Return the [x, y] coordinate for the center point of the cell that contains the specified text.  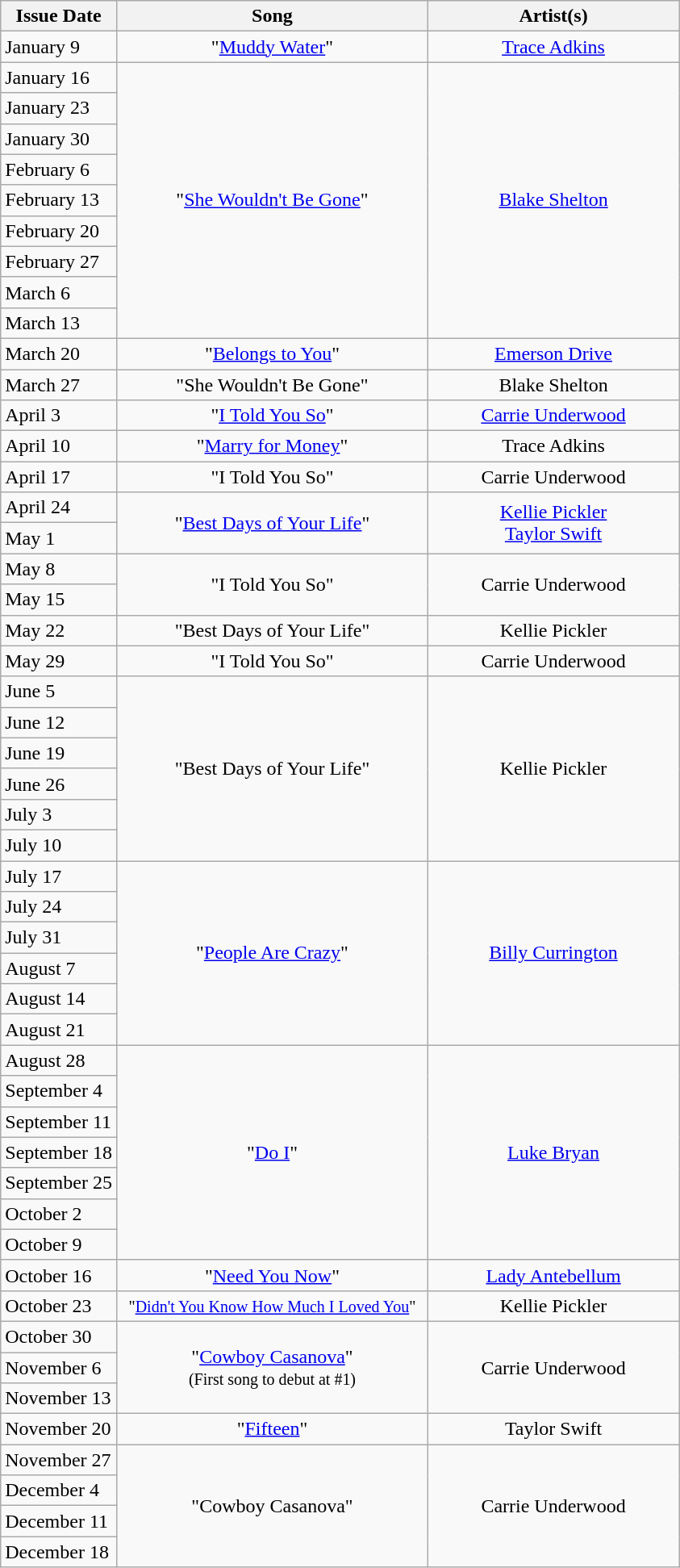
Artist(s) [553, 16]
June 12 [59, 722]
Luke Bryan [553, 1152]
July 24 [59, 907]
January 16 [59, 77]
"Need You Now" [272, 1275]
February 13 [59, 200]
May 8 [59, 569]
February 20 [59, 231]
February 6 [59, 169]
July 3 [59, 814]
March 27 [59, 385]
August 21 [59, 1030]
April 17 [59, 477]
December 18 [59, 1552]
"Didn't You Know How Much I Loved You" [272, 1306]
November 13 [59, 1399]
April 10 [59, 446]
October 23 [59, 1306]
Kellie Pickler Taylor Swift [553, 523]
January 9 [59, 47]
"Fifteen" [272, 1429]
"Marry for Money" [272, 446]
September 18 [59, 1152]
July 10 [59, 845]
September 4 [59, 1091]
May 1 [59, 538]
March 6 [59, 292]
June 5 [59, 692]
July 17 [59, 876]
February 27 [59, 261]
March 20 [59, 353]
"Do I" [272, 1152]
December 11 [59, 1521]
November 6 [59, 1368]
September 25 [59, 1183]
July 31 [59, 938]
August 14 [59, 999]
"Cowboy Casanova" [272, 1506]
Song [272, 16]
June 26 [59, 784]
November 27 [59, 1460]
August 7 [59, 968]
October 2 [59, 1214]
"Cowboy Casanova"(First song to debut at #1) [272, 1367]
March 13 [59, 323]
"People Are Crazy" [272, 952]
Lady Antebellum [553, 1275]
January 30 [59, 139]
January 23 [59, 108]
April 24 [59, 508]
August 28 [59, 1060]
October 16 [59, 1275]
Issue Date [59, 16]
May 29 [59, 661]
November 20 [59, 1429]
June 19 [59, 753]
May 22 [59, 630]
October 9 [59, 1244]
"Muddy Water" [272, 47]
May 15 [59, 600]
"Belongs to You" [272, 353]
December 4 [59, 1491]
Emerson Drive [553, 353]
September 11 [59, 1122]
April 3 [59, 416]
October 30 [59, 1336]
Taylor Swift [553, 1429]
Billy Currington [553, 952]
